Identify which cell holds the provided text, then report its (X, Y) central coordinate. 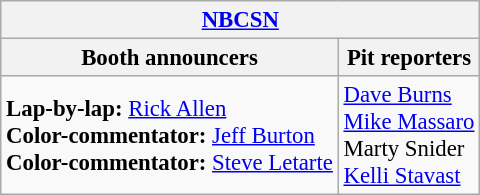
Dave BurnsMike MassaroMarty SniderKelli Stavast (409, 136)
NBCSN (240, 20)
Pit reporters (409, 58)
Lap-by-lap: Rick AllenColor-commentator: Jeff BurtonColor-commentator: Steve Letarte (170, 136)
Booth announcers (170, 58)
